Return the (x, y) coordinate for the center point of the cell that contains the specified text.  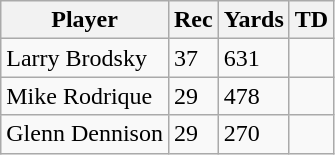
478 (254, 96)
37 (193, 58)
Mike Rodrique (85, 96)
Glenn Dennison (85, 134)
Player (85, 20)
631 (254, 58)
Yards (254, 20)
TD (311, 20)
Larry Brodsky (85, 58)
Rec (193, 20)
270 (254, 134)
